Scan for the cell matching the given text and deliver its [X, Y] coordinate at center. 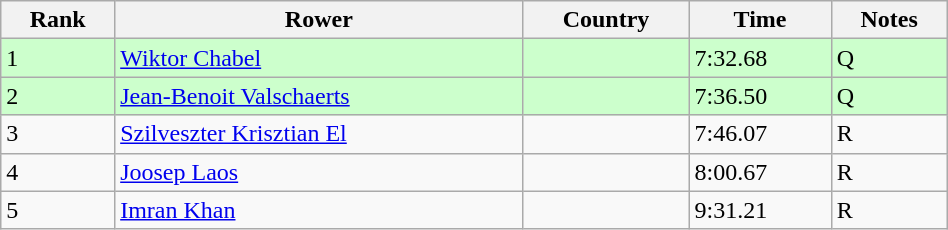
7:32.68 [760, 58]
5 [58, 210]
Country [606, 20]
Jean-Benoit Valschaerts [319, 96]
Szilveszter Krisztian El [319, 134]
7:46.07 [760, 134]
Notes [889, 20]
1 [58, 58]
Rank [58, 20]
Joosep Laos [319, 172]
4 [58, 172]
9:31.21 [760, 210]
Time [760, 20]
3 [58, 134]
Imran Khan [319, 210]
8:00.67 [760, 172]
Rower [319, 20]
Wiktor Chabel [319, 58]
2 [58, 96]
7:36.50 [760, 96]
